Provide the (x, y) coordinate of the cell's center where the given text is located.  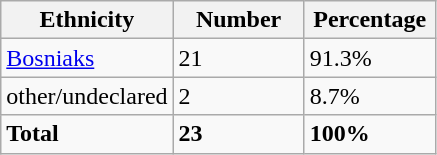
Bosniaks (87, 58)
other/undeclared (87, 96)
100% (370, 134)
Percentage (370, 20)
Ethnicity (87, 20)
21 (238, 58)
Total (87, 134)
8.7% (370, 96)
91.3% (370, 58)
2 (238, 96)
23 (238, 134)
Number (238, 20)
